Find where the given text appears and provide that cell's center as [x, y] coordinate. 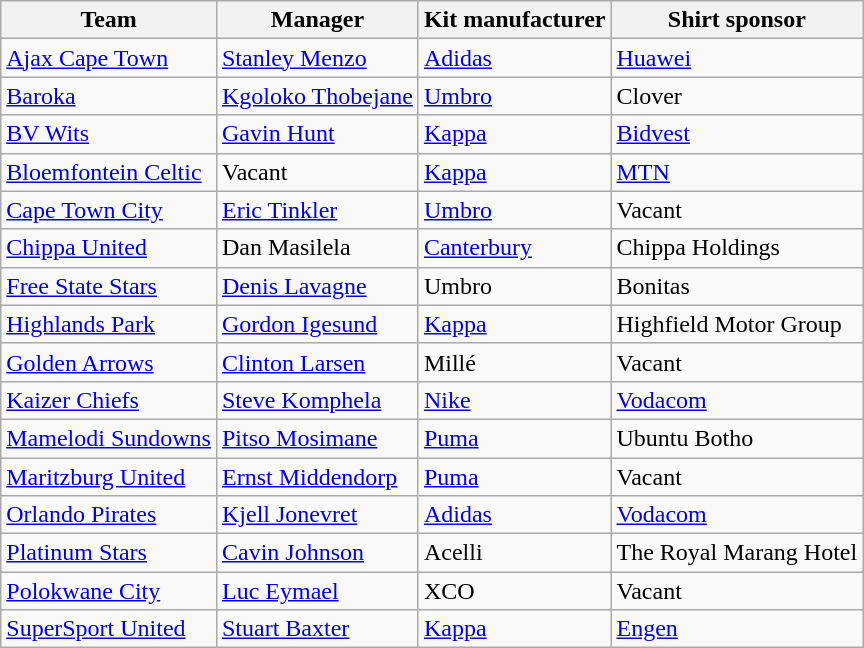
Kgoloko Thobejane [317, 96]
Stanley Menzo [317, 58]
Ubuntu Botho [737, 438]
Highlands Park [109, 324]
Kaizer Chiefs [109, 400]
Shirt sponsor [737, 20]
Cavin Johnson [317, 553]
Highfield Motor Group [737, 324]
Luc Eymael [317, 591]
Orlando Pirates [109, 515]
Kjell Jonevret [317, 515]
Bidvest [737, 134]
Baroka [109, 96]
Huawei [737, 58]
Bonitas [737, 286]
Mamelodi Sundowns [109, 438]
XCO [514, 591]
Chippa United [109, 248]
Nike [514, 400]
Pitso Mosimane [317, 438]
Stuart Baxter [317, 629]
Canterbury [514, 248]
Denis Lavagne [317, 286]
Polokwane City [109, 591]
Millé [514, 362]
Gavin Hunt [317, 134]
Clover [737, 96]
Dan Masilela [317, 248]
MTN [737, 172]
Ajax Cape Town [109, 58]
Eric Tinkler [317, 210]
Manager [317, 20]
Steve Komphela [317, 400]
Engen [737, 629]
Acelli [514, 553]
Kit manufacturer [514, 20]
Ernst Middendorp [317, 477]
Team [109, 20]
Gordon Igesund [317, 324]
Cape Town City [109, 210]
Chippa Holdings [737, 248]
Bloemfontein Celtic [109, 172]
Maritzburg United [109, 477]
Golden Arrows [109, 362]
SuperSport United [109, 629]
Platinum Stars [109, 553]
The Royal Marang Hotel [737, 553]
Clinton Larsen [317, 362]
Free State Stars [109, 286]
BV Wits [109, 134]
